Extract the [x, y] coordinate from the center of the cell holding the provided text.  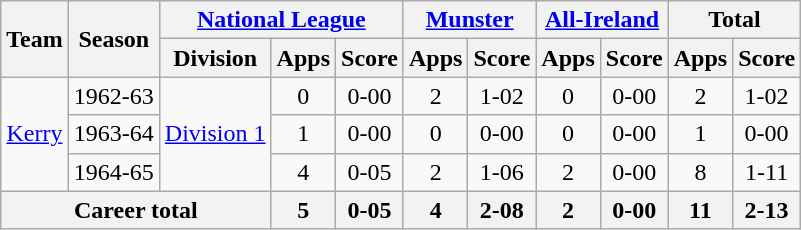
Division 1 [215, 134]
1-11 [767, 172]
Team [35, 39]
5 [303, 210]
Kerry [35, 134]
1-06 [502, 172]
Career total [136, 210]
National League [281, 20]
11 [700, 210]
8 [700, 172]
1963-64 [114, 134]
1964-65 [114, 172]
2-13 [767, 210]
All-Ireland [602, 20]
Division [215, 58]
Total [734, 20]
1962-63 [114, 96]
Season [114, 39]
Munster [469, 20]
2-08 [502, 210]
